From the cell containing the given text, extract its center point as (X, Y) coordinate. 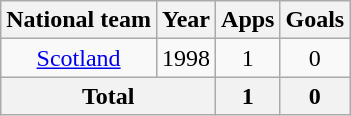
Total (108, 96)
Year (186, 20)
Apps (248, 20)
Scotland (79, 58)
Goals (315, 20)
National team (79, 20)
1998 (186, 58)
